Search for the cell housing the specified text and yield its (X, Y) center coordinate. 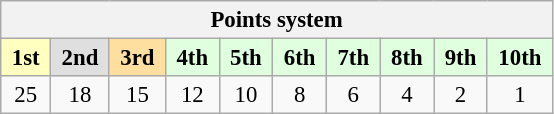
18 (80, 95)
5th (246, 58)
12 (192, 95)
7th (353, 58)
4 (407, 95)
25 (26, 95)
8 (300, 95)
1st (26, 58)
2nd (80, 58)
2 (461, 95)
6 (353, 95)
4th (192, 58)
8th (407, 58)
9th (461, 58)
1 (520, 95)
6th (300, 58)
10 (246, 95)
10th (520, 58)
Points system (277, 20)
15 (137, 95)
3rd (137, 58)
